Return the (x, y) coordinate for the center point of the cell that contains the specified text.  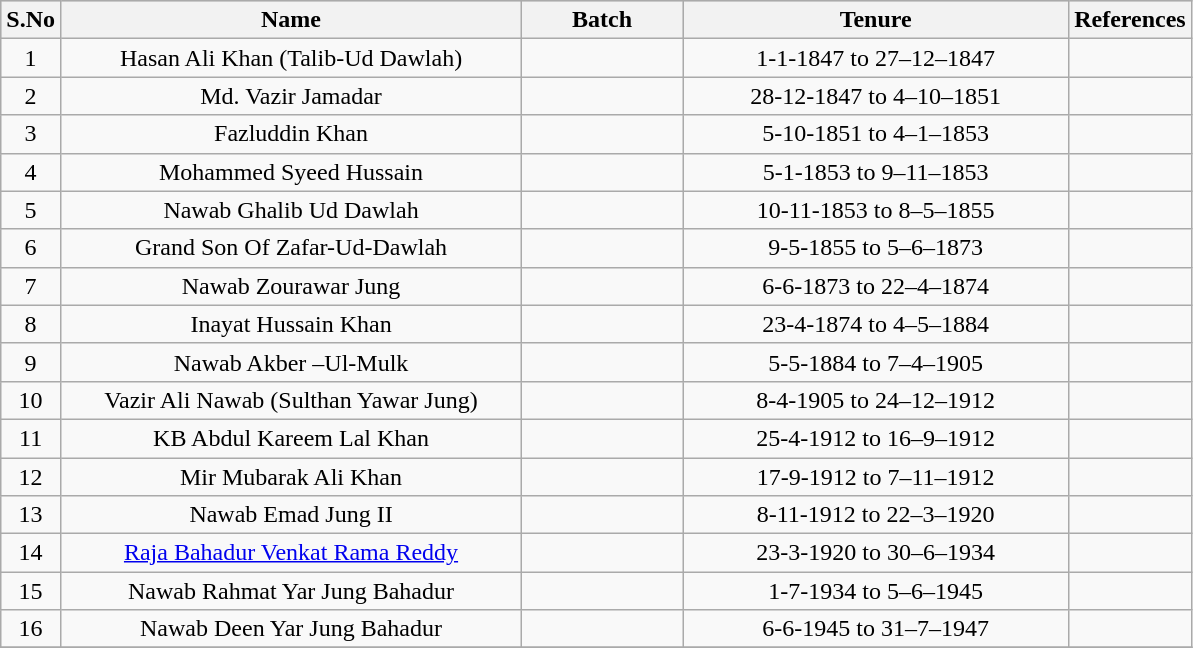
2 (31, 96)
1 (31, 58)
1-1-1847 to 27–12–1847 (876, 58)
Nawab Rahmat Yar Jung Bahadur (290, 591)
10-11-1853 to 8–5–1855 (876, 210)
Raja Bahadur Venkat Rama Reddy (290, 553)
11 (31, 438)
Mohammed Syeed Hussain (290, 172)
Vazir Ali Nawab (Sulthan Yawar Jung) (290, 400)
17-9-1912 to 7–11–1912 (876, 477)
10 (31, 400)
23-4-1874 to 4–5–1884 (876, 324)
Nawab Emad Jung II (290, 515)
KB Abdul Kareem Lal Khan (290, 438)
Mir Mubarak Ali Khan (290, 477)
14 (31, 553)
16 (31, 629)
7 (31, 286)
References (1130, 20)
Batch (602, 20)
25-4-1912 to 16–9–1912 (876, 438)
3 (31, 134)
Fazluddin Khan (290, 134)
8-11-1912 to 22–3–1920 (876, 515)
9-5-1855 to 5–6–1873 (876, 248)
6-6-1873 to 22–4–1874 (876, 286)
Inayat Hussain Khan (290, 324)
Nawab Zourawar Jung (290, 286)
1-7-1934 to 5–6–1945 (876, 591)
6-6-1945 to 31–7–1947 (876, 629)
Nawab Ghalib Ud Dawlah (290, 210)
5-1-1853 to 9–11–1853 (876, 172)
5-5-1884 to 7–4–1905 (876, 362)
4 (31, 172)
5-10-1851 to 4–1–1853 (876, 134)
Grand Son Of Zafar-Ud-Dawlah (290, 248)
Hasan Ali Khan (Talib-Ud Dawlah) (290, 58)
Nawab Deen Yar Jung Bahadur (290, 629)
13 (31, 515)
Nawab Akber –Ul-Mulk (290, 362)
8 (31, 324)
Tenure (876, 20)
28-12-1847 to 4–10–1851 (876, 96)
8-4-1905 to 24–12–1912 (876, 400)
Md. Vazir Jamadar (290, 96)
5 (31, 210)
23-3-1920 to 30–6–1934 (876, 553)
15 (31, 591)
9 (31, 362)
12 (31, 477)
Name (290, 20)
6 (31, 248)
S.No (31, 20)
